Find where the given text appears and provide that cell's center as (x, y) coordinate. 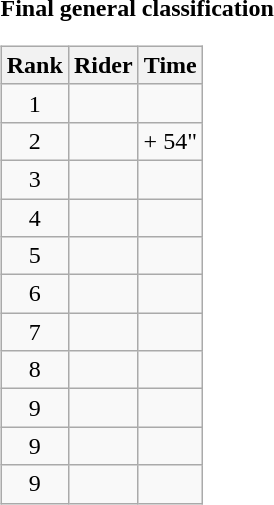
Rank (34, 65)
+ 54" (170, 141)
2 (34, 141)
6 (34, 294)
7 (34, 332)
8 (34, 370)
4 (34, 217)
5 (34, 256)
Time (170, 65)
Rider (103, 65)
3 (34, 179)
1 (34, 103)
